Identify which cell holds the provided text, then report its (x, y) central coordinate. 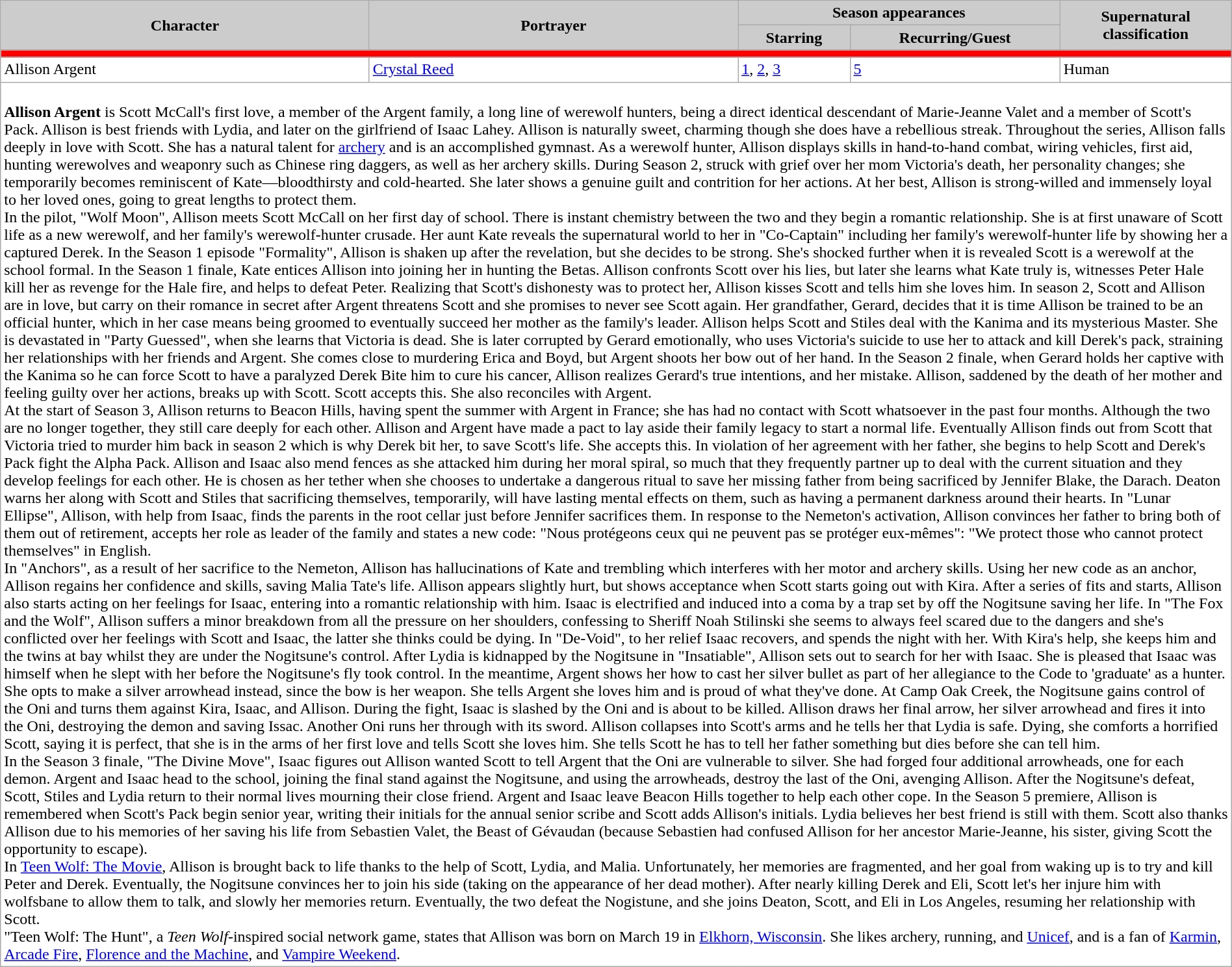
Human (1146, 70)
Portrayer (554, 25)
5 (955, 70)
Season appearances (899, 13)
Crystal Reed (554, 70)
Character (185, 25)
1, 2, 3 (794, 70)
Recurring/Guest (955, 38)
Starring (794, 38)
Supernatural classification (1146, 25)
Allison Argent (185, 70)
